Extract the (X, Y) coordinate from the center of the cell holding the provided text.  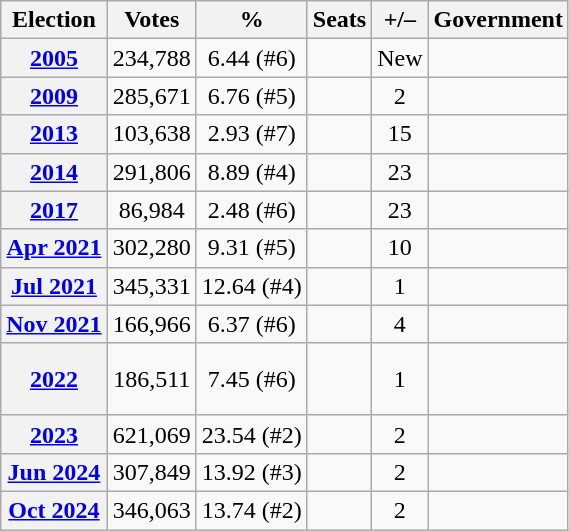
13.74 (#2) (252, 510)
6.76 (#5) (252, 96)
302,280 (152, 248)
Jun 2024 (54, 472)
2009 (54, 96)
345,331 (152, 286)
Nov 2021 (54, 324)
6.44 (#6) (252, 58)
+/– (400, 20)
Government (498, 20)
% (252, 20)
6.37 (#6) (252, 324)
23.54 (#2) (252, 434)
2.48 (#6) (252, 210)
166,966 (152, 324)
Seats (339, 20)
234,788 (152, 58)
Oct 2024 (54, 510)
103,638 (152, 134)
New (400, 58)
Jul 2021 (54, 286)
Votes (152, 20)
2.93 (#7) (252, 134)
285,671 (152, 96)
186,511 (152, 379)
12.64 (#4) (252, 286)
2022 (54, 379)
9.31 (#5) (252, 248)
4 (400, 324)
10 (400, 248)
621,069 (152, 434)
15 (400, 134)
2023 (54, 434)
2013 (54, 134)
Apr 2021 (54, 248)
291,806 (152, 172)
7.45 (#6) (252, 379)
13.92 (#3) (252, 472)
Election (54, 20)
346,063 (152, 510)
8.89 (#4) (252, 172)
2005 (54, 58)
2014 (54, 172)
307,849 (152, 472)
2017 (54, 210)
86,984 (152, 210)
